Locate the cell with the specified text and output its [X, Y] center coordinate. 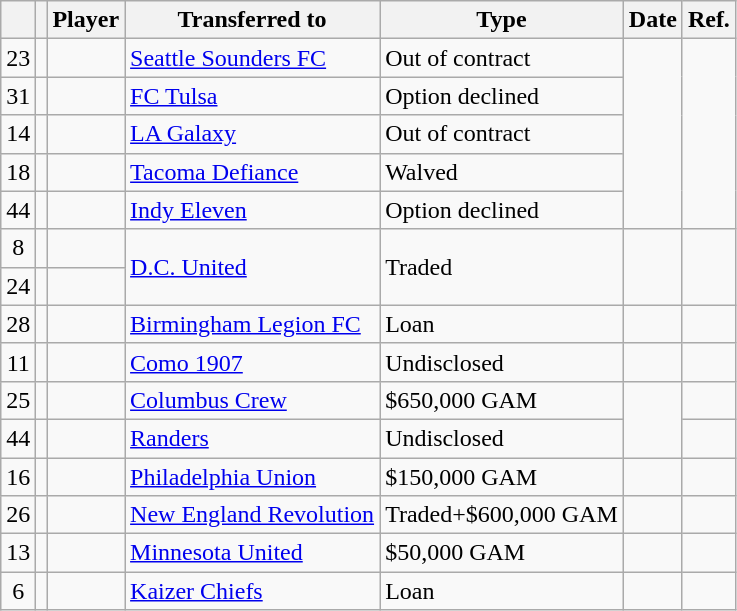
$50,000 GAM [502, 553]
Randers [252, 438]
Kaizer Chiefs [252, 591]
$150,000 GAM [502, 477]
Player [86, 20]
Ref. [708, 20]
18 [18, 172]
Minnesota United [252, 553]
D.C. United [252, 267]
Traded+$600,000 GAM [502, 515]
Transferred to [252, 20]
8 [18, 248]
28 [18, 324]
Indy Eleven [252, 210]
6 [18, 591]
Como 1907 [252, 362]
23 [18, 58]
Philadelphia Union [252, 477]
Columbus Crew [252, 400]
FC Tulsa [252, 96]
Birmingham Legion FC [252, 324]
Type [502, 20]
14 [18, 134]
New England Revolution [252, 515]
26 [18, 515]
LA Galaxy [252, 134]
13 [18, 553]
24 [18, 286]
Seattle Sounders FC [252, 58]
31 [18, 96]
Tacoma Defiance [252, 172]
25 [18, 400]
$650,000 GAM [502, 400]
16 [18, 477]
Walved [502, 172]
Traded [502, 267]
11 [18, 362]
Date [652, 20]
